From the cell containing the given text, extract its center point as [X, Y] coordinate. 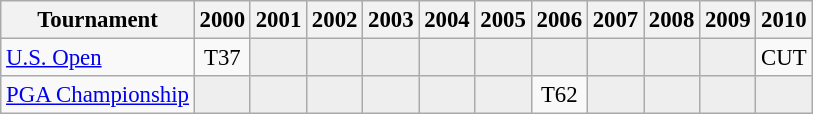
U.S. Open [98, 58]
T62 [559, 95]
T37 [222, 58]
2010 [784, 20]
2009 [728, 20]
CUT [784, 58]
2003 [391, 20]
2004 [447, 20]
Tournament [98, 20]
2006 [559, 20]
2008 [672, 20]
2001 [278, 20]
2005 [503, 20]
PGA Championship [98, 95]
2000 [222, 20]
2007 [615, 20]
2002 [335, 20]
